Detect which cell encompasses the target text, then output its [X, Y] center coordinate. 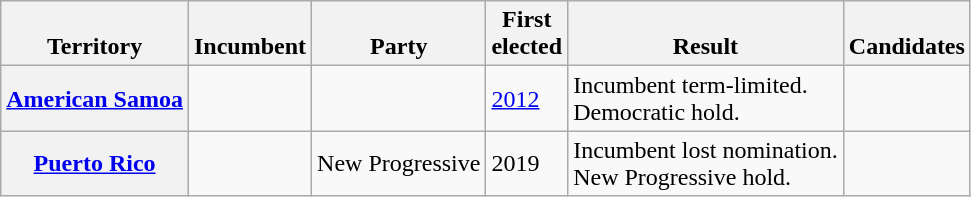
Party [399, 34]
2012 [527, 98]
New Progressive [399, 164]
Candidates [906, 34]
Incumbent [250, 34]
Incumbent term-limited.Democratic hold. [706, 98]
Territory [95, 34]
2019 [527, 164]
Firstelected [527, 34]
Result [706, 34]
American Samoa [95, 98]
Incumbent lost nomination.New Progressive hold. [706, 164]
Puerto Rico [95, 164]
